Detect which cell encompasses the target text, then output its (x, y) center coordinate. 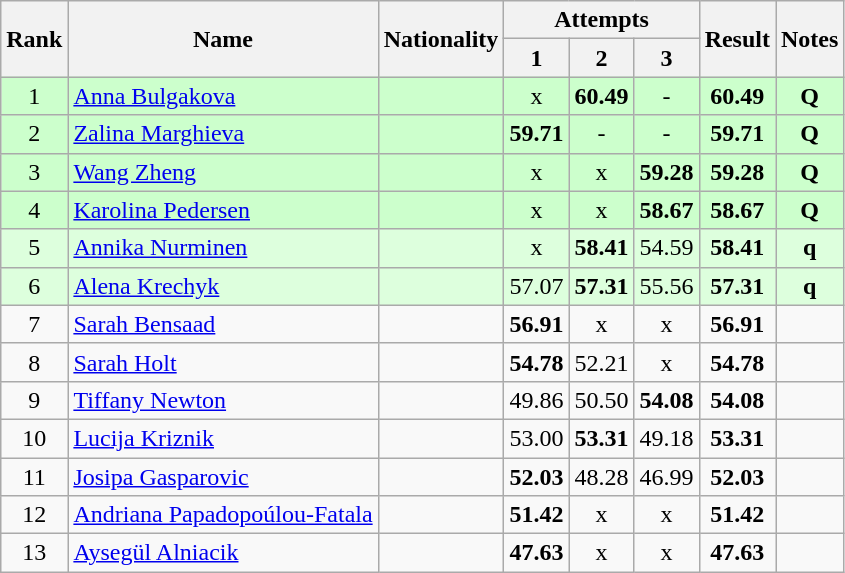
Tiffany Newton (223, 400)
Lucija Kriznik (223, 438)
Annika Nurminen (223, 248)
Andriana Papadopoúlou-Fatala (223, 515)
Karolina Pedersen (223, 210)
Sarah Holt (223, 362)
Wang Zheng (223, 172)
Zalina Marghieva (223, 134)
Result (737, 39)
57.07 (536, 286)
Notes (810, 39)
12 (34, 515)
4 (34, 210)
7 (34, 324)
13 (34, 553)
Anna Bulgakova (223, 96)
Attempts (602, 20)
52.21 (602, 362)
Aysegül Alniacik (223, 553)
6 (34, 286)
9 (34, 400)
Nationality (441, 39)
54.59 (666, 248)
50.50 (602, 400)
Name (223, 39)
Alena Krechyk (223, 286)
Rank (34, 39)
10 (34, 438)
11 (34, 477)
Josipa Gasparovic (223, 477)
49.86 (536, 400)
Sarah Bensaad (223, 324)
5 (34, 248)
8 (34, 362)
55.56 (666, 286)
53.00 (536, 438)
49.18 (666, 438)
48.28 (602, 477)
46.99 (666, 477)
